Pinpoint the cell where the given text exists, returning its [X, Y] midpoint coordinate. 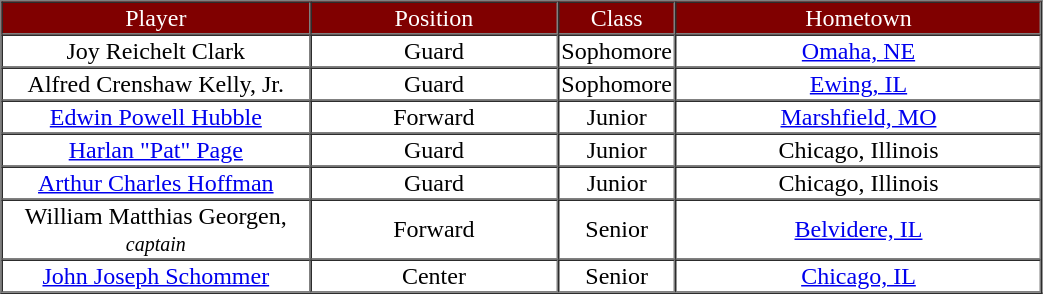
Arthur Charles Hoffman [156, 182]
Center [434, 276]
Harlan "Pat" Page [156, 150]
Edwin Powell Hubble [156, 116]
Class [617, 18]
Alfred Crenshaw Kelly, Jr. [156, 84]
Omaha, NE [859, 50]
Ewing, IL [859, 84]
Player [156, 18]
Chicago, IL [859, 276]
John Joseph Schommer [156, 276]
Joy Reichelt Clark [156, 50]
Hometown [859, 18]
Belvidere, IL [859, 230]
William Matthias Georgen, captain [156, 230]
Position [434, 18]
Marshfield, MO [859, 116]
